Provide the [x, y] coordinate of the cell's center where the given text is located.  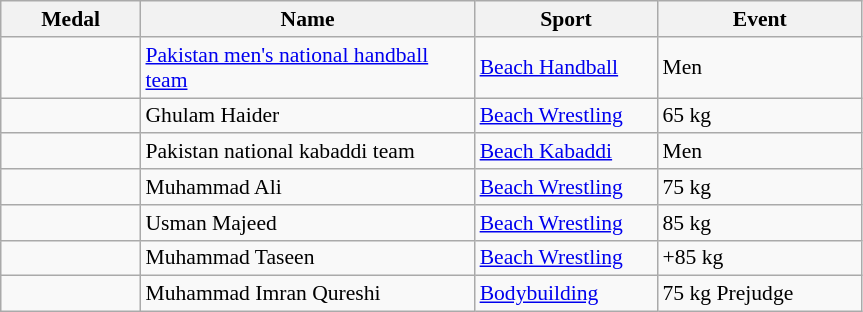
85 kg [760, 223]
Medal [71, 19]
Bodybuilding [566, 294]
Sport [566, 19]
Muhammad Ali [307, 187]
75 kg [760, 187]
Name [307, 19]
Event [760, 19]
Usman Majeed [307, 223]
65 kg [760, 116]
+85 kg [760, 258]
Pakistan national kabaddi team [307, 152]
75 kg Prejudge [760, 294]
Muhammad Imran Qureshi [307, 294]
Beach Handball [566, 68]
Pakistan men's national handball team [307, 68]
Muhammad Taseen [307, 258]
Ghulam Haider [307, 116]
Beach Kabaddi [566, 152]
